Output the (X, Y) coordinate of the center of the cell containing the given text.  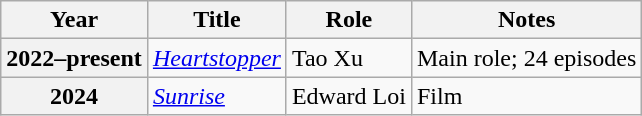
Title (216, 20)
Edward Loi (348, 96)
2024 (74, 96)
Notes (526, 20)
Film (526, 96)
Heartstopper (216, 58)
Role (348, 20)
Tao Xu (348, 58)
Sunrise (216, 96)
Main role; 24 episodes (526, 58)
2022–present (74, 58)
Year (74, 20)
